Search for the cell housing the specified text and yield its (X, Y) center coordinate. 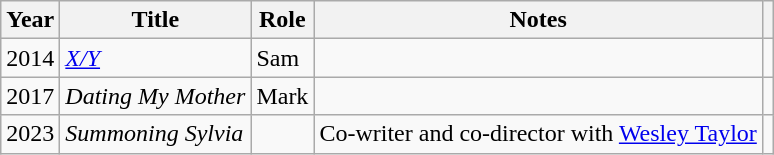
Notes (538, 20)
Dating My Mother (156, 96)
2017 (30, 96)
Mark (282, 96)
Sam (282, 58)
2014 (30, 58)
Summoning Sylvia (156, 134)
Year (30, 20)
Role (282, 20)
X/Y (156, 58)
Co-writer and co-director with Wesley Taylor (538, 134)
2023 (30, 134)
Title (156, 20)
